Return the [X, Y] coordinate for the center point of the cell that contains the specified text.  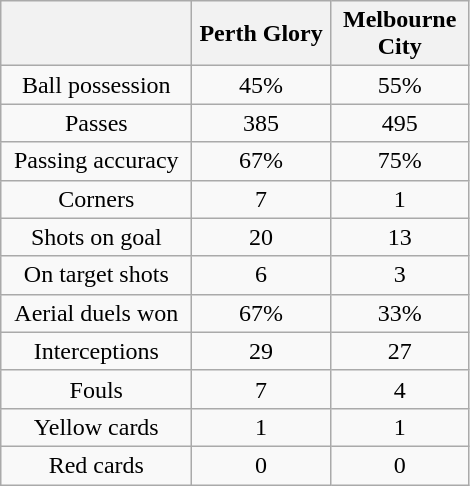
Shots on goal [96, 237]
Fouls [96, 389]
Perth Glory [262, 34]
Yellow cards [96, 427]
385 [262, 123]
Ball possession [96, 85]
Melbourne City [400, 34]
4 [400, 389]
Corners [96, 199]
Aerial duels won [96, 313]
3 [400, 275]
33% [400, 313]
75% [400, 161]
495 [400, 123]
45% [262, 85]
29 [262, 351]
Interceptions [96, 351]
13 [400, 237]
55% [400, 85]
27 [400, 351]
Passes [96, 123]
On target shots [96, 275]
Passing accuracy [96, 161]
Red cards [96, 465]
20 [262, 237]
6 [262, 275]
